Pinpoint the cell where the given text exists, returning its (x, y) midpoint coordinate. 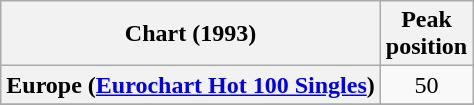
50 (426, 85)
Chart (1993) (191, 34)
Peakposition (426, 34)
Europe (Eurochart Hot 100 Singles) (191, 85)
